Pinpoint the cell where the given text exists, returning its [x, y] midpoint coordinate. 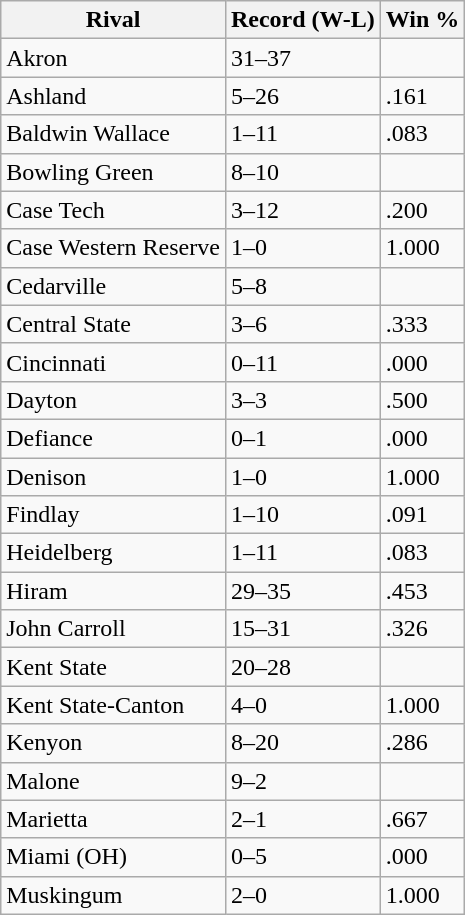
8–10 [302, 172]
3–3 [302, 400]
3–12 [302, 210]
29–35 [302, 591]
Kent State [114, 667]
0–11 [302, 362]
Rival [114, 20]
8–20 [302, 743]
.091 [422, 515]
Hiram [114, 591]
Marietta [114, 819]
Akron [114, 58]
.326 [422, 629]
Muskingum [114, 895]
John Carroll [114, 629]
Baldwin Wallace [114, 134]
Malone [114, 781]
.200 [422, 210]
15–31 [302, 629]
Case Tech [114, 210]
2–1 [302, 819]
Denison [114, 477]
9–2 [302, 781]
Cincinnati [114, 362]
Ashland [114, 96]
Bowling Green [114, 172]
Central State [114, 324]
Record (W-L) [302, 20]
.667 [422, 819]
5–26 [302, 96]
0–1 [302, 438]
Kent State-Canton [114, 705]
.453 [422, 591]
Kenyon [114, 743]
Miami (OH) [114, 857]
31–37 [302, 58]
1–10 [302, 515]
.333 [422, 324]
.161 [422, 96]
3–6 [302, 324]
.286 [422, 743]
0–5 [302, 857]
Win % [422, 20]
.500 [422, 400]
Cedarville [114, 286]
2–0 [302, 895]
Heidelberg [114, 553]
4–0 [302, 705]
20–28 [302, 667]
Dayton [114, 400]
Findlay [114, 515]
Defiance [114, 438]
Case Western Reserve [114, 248]
5–8 [302, 286]
